Capture the cell that displays the provided text and extract its (X, Y) central coordinate. 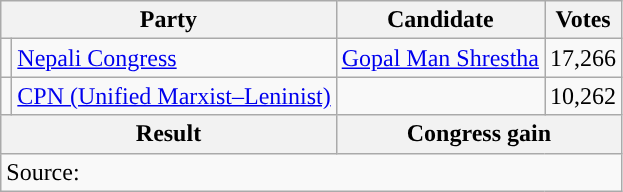
Nepali Congress (174, 58)
Gopal Man Shrestha (440, 58)
Votes (584, 20)
Result (168, 134)
Candidate (440, 20)
10,262 (584, 96)
CPN (Unified Marxist–Leninist) (174, 96)
Party (168, 20)
Source: (312, 172)
17,266 (584, 58)
Congress gain (478, 134)
